Scan for the cell matching the given text and deliver its [x, y] coordinate at center. 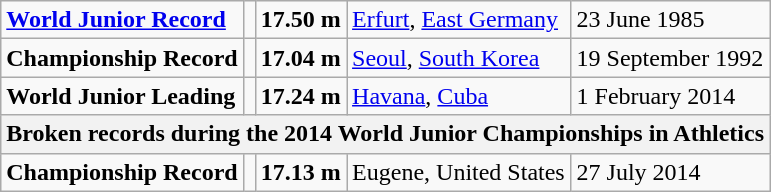
27 July 2014 [670, 172]
Broken records during the 2014 World Junior Championships in Athletics [386, 134]
17.50 m [300, 20]
23 June 1985 [670, 20]
17.24 m [300, 96]
17.13 m [300, 172]
Seoul, South Korea [460, 58]
World Junior Leading [122, 96]
1 February 2014 [670, 96]
Erfurt, East Germany [460, 20]
World Junior Record [122, 20]
19 September 1992 [670, 58]
Eugene, United States [460, 172]
Havana, Cuba [460, 96]
17.04 m [300, 58]
